Determine the [X, Y] coordinate at the center of the cell enclosing the given text.  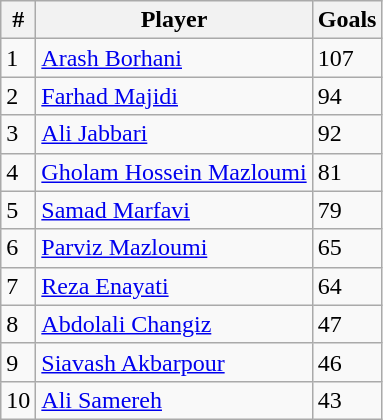
47 [347, 324]
81 [347, 172]
2 [18, 96]
Siavash Akbarpour [174, 362]
92 [347, 134]
9 [18, 362]
4 [18, 172]
3 [18, 134]
Arash Borhani [174, 58]
Player [174, 20]
94 [347, 96]
64 [347, 286]
8 [18, 324]
Ali Jabbari [174, 134]
6 [18, 248]
46 [347, 362]
Parviz Mazloumi [174, 248]
Gholam Hossein Mazloumi [174, 172]
Ali Samereh [174, 400]
Farhad Majidi [174, 96]
1 [18, 58]
# [18, 20]
43 [347, 400]
Goals [347, 20]
Samad Marfavi [174, 210]
107 [347, 58]
65 [347, 248]
Reza Enayati [174, 286]
Abdolali Changiz [174, 324]
10 [18, 400]
79 [347, 210]
5 [18, 210]
7 [18, 286]
